Provide the [x, y] coordinate of the cell's center where the given text is located.  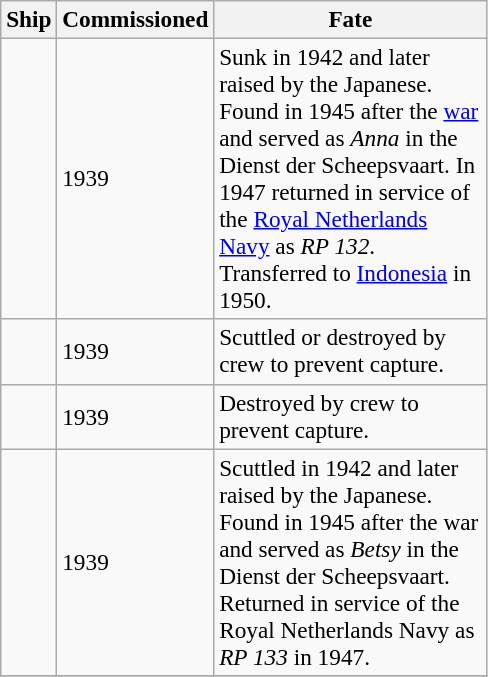
Commissioned [136, 19]
Destroyed by crew to prevent capture. [350, 416]
Fate [350, 19]
Scuttled or destroyed by crew to prevent capture. [350, 352]
Ship [29, 19]
